For the text-containing cell, return its midpoint in (x, y) coordinate format. 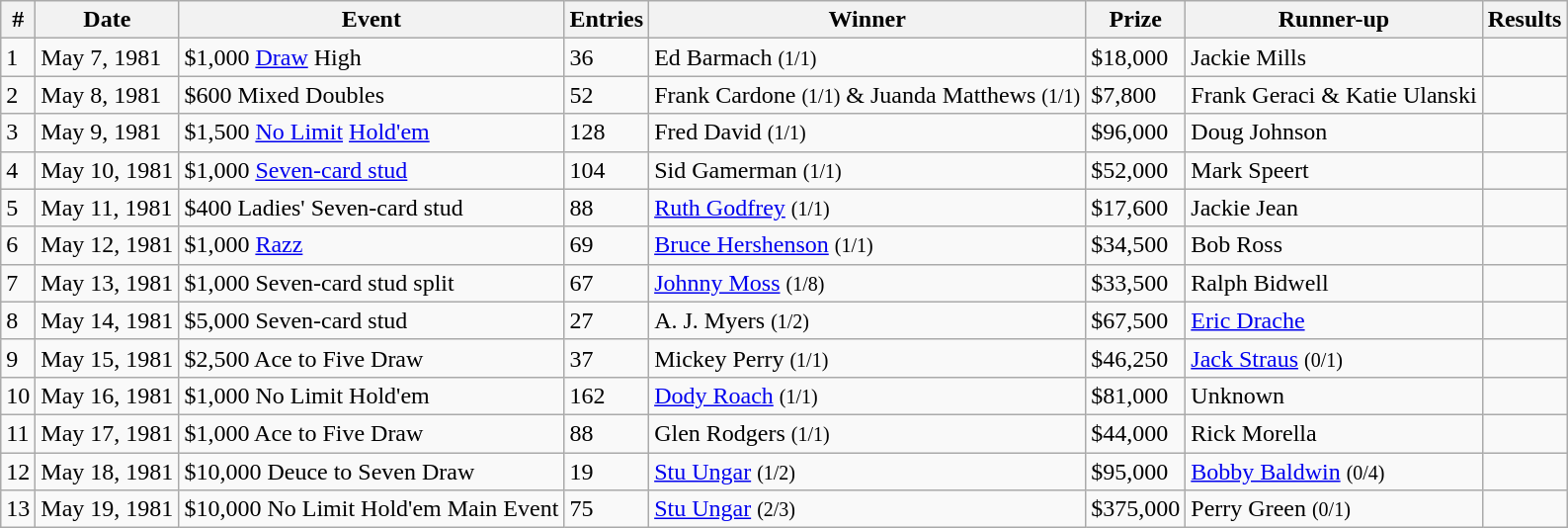
$81,000 (1136, 396)
$1,500 No Limit Hold'em (371, 132)
10 (18, 396)
2 (18, 95)
Event (371, 20)
$17,600 (1136, 208)
$18,000 (1136, 57)
37 (607, 358)
$375,000 (1136, 509)
Jackie Mills (1334, 57)
May 7, 1981 (107, 57)
36 (607, 57)
1 (18, 57)
Rick Morella (1334, 433)
$400 Ladies' Seven-card stud (371, 208)
Doug Johnson (1334, 132)
Runner-up (1334, 20)
May 19, 1981 (107, 509)
27 (607, 320)
$1,000 Seven-card stud (371, 170)
$1,000 No Limit Hold'em (371, 396)
$34,500 (1136, 245)
Bob Ross (1334, 245)
Fred David (1/1) (867, 132)
$10,000 No Limit Hold'em Main Event (371, 509)
75 (607, 509)
Ruth Godfrey (1/1) (867, 208)
May 15, 1981 (107, 358)
Ed Barmach (1/1) (867, 57)
Mark Speert (1334, 170)
8 (18, 320)
May 8, 1981 (107, 95)
$2,500 Ace to Five Draw (371, 358)
Unknown (1334, 396)
$10,000 Deuce to Seven Draw (371, 472)
4 (18, 170)
Mickey Perry (1/1) (867, 358)
Stu Ungar (1/2) (867, 472)
May 16, 1981 (107, 396)
9 (18, 358)
$95,000 (1136, 472)
Jackie Jean (1334, 208)
Date (107, 20)
7 (18, 283)
$1,000 Draw High (371, 57)
Johnny Moss (1/8) (867, 283)
$46,250 (1136, 358)
6 (18, 245)
3 (18, 132)
$96,000 (1136, 132)
Frank Cardone (1/1) & Juanda Matthews (1/1) (867, 95)
Eric Drache (1334, 320)
Frank Geraci & Katie Ulanski (1334, 95)
Results (1525, 20)
$1,000 Ace to Five Draw (371, 433)
Bruce Hershenson (1/1) (867, 245)
162 (607, 396)
May 10, 1981 (107, 170)
May 9, 1981 (107, 132)
Bobby Baldwin (0/4) (1334, 472)
Entries (607, 20)
$5,000 Seven-card stud (371, 320)
Glen Rodgers (1/1) (867, 433)
$1,000 Seven-card stud split (371, 283)
19 (607, 472)
Stu Ungar (2/3) (867, 509)
$44,000 (1136, 433)
May 12, 1981 (107, 245)
Sid Gamerman (1/1) (867, 170)
$7,800 (1136, 95)
Prize (1136, 20)
Perry Green (0/1) (1334, 509)
May 11, 1981 (107, 208)
$67,500 (1136, 320)
May 13, 1981 (107, 283)
52 (607, 95)
May 18, 1981 (107, 472)
Ralph Bidwell (1334, 283)
May 17, 1981 (107, 433)
$600 Mixed Doubles (371, 95)
12 (18, 472)
May 14, 1981 (107, 320)
11 (18, 433)
Dody Roach (1/1) (867, 396)
$1,000 Razz (371, 245)
$33,500 (1136, 283)
A. J. Myers (1/2) (867, 320)
# (18, 20)
69 (607, 245)
Jack Straus (0/1) (1334, 358)
67 (607, 283)
104 (607, 170)
13 (18, 509)
$52,000 (1136, 170)
5 (18, 208)
128 (607, 132)
Winner (867, 20)
